Determine the (x, y) coordinate at the center of the cell enclosing the given text.  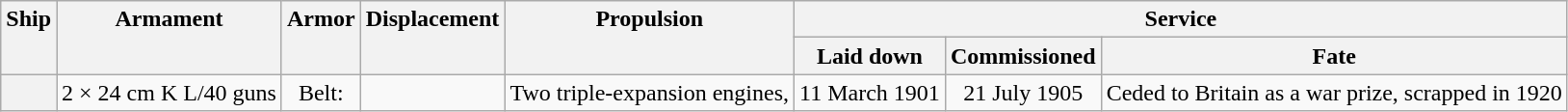
Service (1181, 19)
Fate (1334, 56)
Ship (29, 38)
Two triple-expansion engines, (649, 93)
11 March 1901 (871, 93)
Armor (321, 38)
Displacement (432, 38)
Commissioned (1023, 56)
Armament (170, 38)
Belt: (321, 93)
2 × 24 cm K L/40 guns (170, 93)
21 July 1905 (1023, 93)
Laid down (871, 56)
Propulsion (649, 38)
Ceded to Britain as a war prize, scrapped in 1920 (1334, 93)
